Extract the [X, Y] coordinate from the center of the cell holding the provided text.  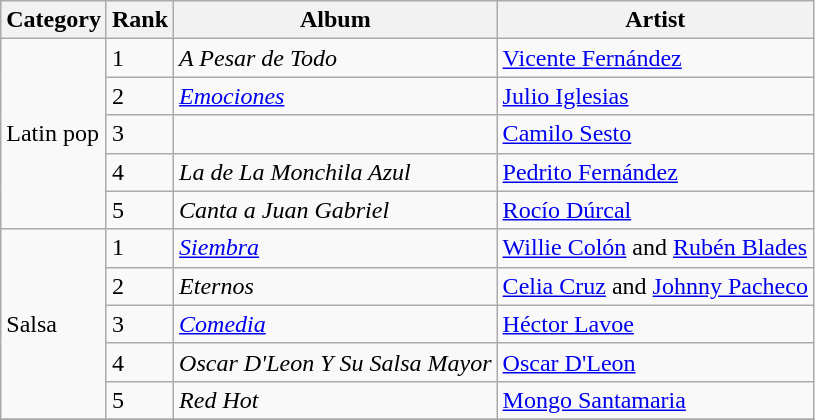
Siembra [336, 248]
Vicente Fernández [655, 58]
A Pesar de Todo [336, 58]
Eternos [336, 286]
Celia Cruz and Johnny Pacheco [655, 286]
Red Hot [336, 400]
Album [336, 20]
Oscar D'Leon Y Su Salsa Mayor [336, 362]
Mongo Santamaria [655, 400]
Rank [140, 20]
Pedrito Fernández [655, 172]
Héctor Lavoe [655, 324]
Rocío Dúrcal [655, 210]
Category [54, 20]
Camilo Sesto [655, 134]
Willie Colón and Rubén Blades [655, 248]
Julio Iglesias [655, 96]
Canta a Juan Gabriel [336, 210]
Emociones [336, 96]
Artist [655, 20]
Salsa [54, 324]
Latin pop [54, 134]
Comedia [336, 324]
Oscar D'Leon [655, 362]
La de La Monchila Azul [336, 172]
